Output the [X, Y] coordinate of the center of the cell containing the given text.  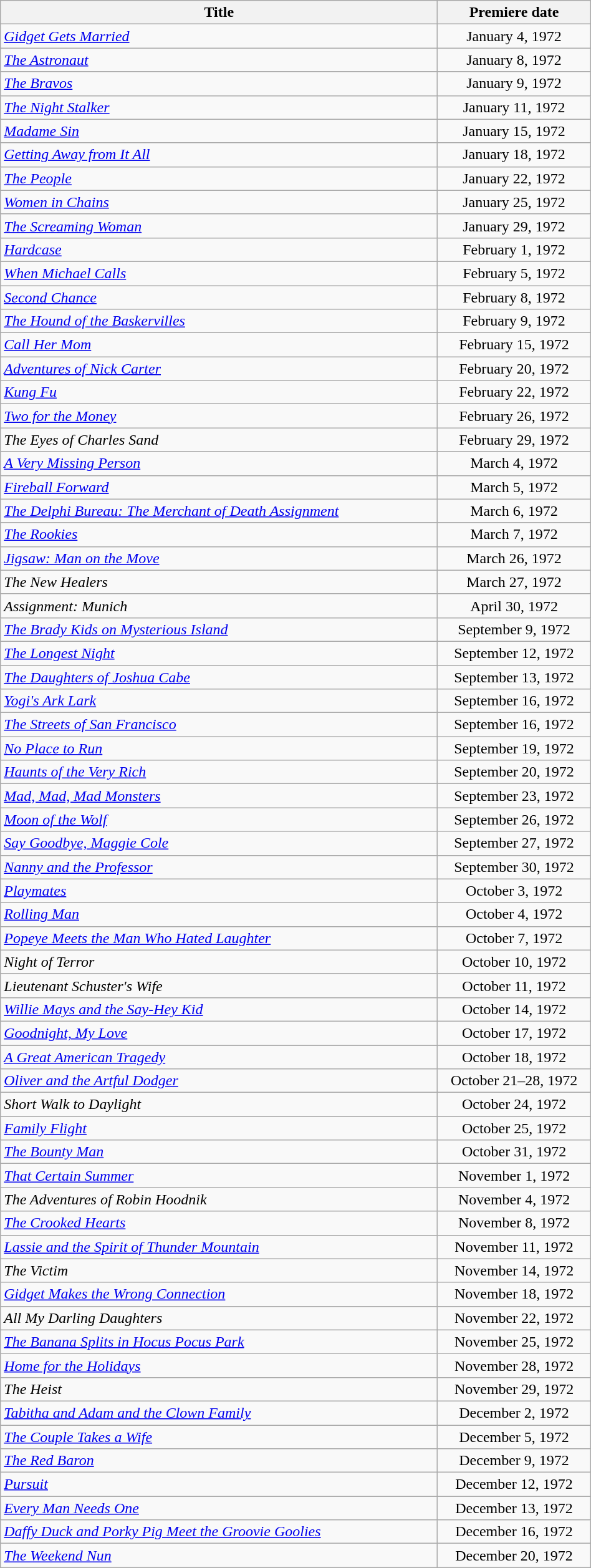
Getting Away from It All [219, 155]
September 19, 1972 [514, 748]
September 27, 1972 [514, 843]
A Great American Tragedy [219, 1057]
April 30, 1972 [514, 606]
The Bounty Man [219, 1152]
October 21–28, 1972 [514, 1081]
December 12, 1972 [514, 1484]
November 4, 1972 [514, 1199]
The Red Baron [219, 1461]
October 17, 1972 [514, 1033]
February 1, 1972 [514, 249]
Adventures of Nick Carter [219, 369]
February 5, 1972 [514, 273]
The Crooked Hearts [219, 1223]
That Certain Summer [219, 1176]
November 25, 1972 [514, 1342]
Jigsaw: Man on the Move [219, 558]
January 25, 1972 [514, 202]
Yogi's Ark Lark [219, 701]
No Place to Run [219, 748]
January 29, 1972 [514, 226]
Goodnight, My Love [219, 1033]
February 26, 1972 [514, 416]
The Hound of the Baskervilles [219, 321]
The Adventures of Robin Hoodnik [219, 1199]
Popeye Meets the Man Who Hated Laughter [219, 938]
March 5, 1972 [514, 487]
February 8, 1972 [514, 298]
December 16, 1972 [514, 1532]
Hardcase [219, 249]
The Screaming Woman [219, 226]
January 22, 1972 [514, 178]
Home for the Holidays [219, 1365]
February 22, 1972 [514, 392]
January 9, 1972 [514, 84]
October 24, 1972 [514, 1105]
October 11, 1972 [514, 985]
December 2, 1972 [514, 1413]
Premiere date [514, 12]
The Daughters of Joshua Cabe [219, 677]
Two for the Money [219, 416]
October 31, 1972 [514, 1152]
Pursuit [219, 1484]
All My Darling Daughters [219, 1318]
October 4, 1972 [514, 914]
The Victim [219, 1270]
Say Goodbye, Maggie Cole [219, 843]
Women in Chains [219, 202]
February 29, 1972 [514, 440]
September 30, 1972 [514, 867]
Second Chance [219, 298]
February 20, 1972 [514, 369]
October 10, 1972 [514, 962]
The New Healers [219, 582]
The Delphi Bureau: The Merchant of Death Assignment [219, 511]
The Eyes of Charles Sand [219, 440]
Lieutenant Schuster's Wife [219, 985]
Gidget Gets Married [219, 36]
October 25, 1972 [514, 1128]
The Streets of San Francisco [219, 725]
Title [219, 12]
Fireball Forward [219, 487]
The Longest Night [219, 653]
Family Flight [219, 1128]
September 13, 1972 [514, 677]
Assignment: Munich [219, 606]
Haunts of the Very Rich [219, 772]
The Astronaut [219, 60]
The Night Stalker [219, 107]
The Heist [219, 1389]
November 8, 1972 [514, 1223]
November 29, 1972 [514, 1389]
November 11, 1972 [514, 1247]
The People [219, 178]
January 8, 1972 [514, 60]
Call Her Mom [219, 345]
March 7, 1972 [514, 535]
The Couple Takes a Wife [219, 1436]
Tabitha and Adam and the Clown Family [219, 1413]
The Banana Splits in Hocus Pocus Park [219, 1342]
January 11, 1972 [514, 107]
Night of Terror [219, 962]
February 9, 1972 [514, 321]
December 9, 1972 [514, 1461]
Every Man Needs One [219, 1508]
February 15, 1972 [514, 345]
The Rookies [219, 535]
October 14, 1972 [514, 1009]
January 15, 1972 [514, 131]
Rolling Man [219, 914]
Daffy Duck and Porky Pig Meet the Groovie Goolies [219, 1532]
March 26, 1972 [514, 558]
March 27, 1972 [514, 582]
March 4, 1972 [514, 463]
September 9, 1972 [514, 629]
The Bravos [219, 84]
The Weekend Nun [219, 1556]
December 20, 1972 [514, 1556]
When Michael Calls [219, 273]
Playmates [219, 891]
October 18, 1972 [514, 1057]
Lassie and the Spirit of Thunder Mountain [219, 1247]
The Brady Kids on Mysterious Island [219, 629]
September 12, 1972 [514, 653]
November 28, 1972 [514, 1365]
December 5, 1972 [514, 1436]
October 7, 1972 [514, 938]
Gidget Makes the Wrong Connection [219, 1294]
January 18, 1972 [514, 155]
Nanny and the Professor [219, 867]
October 3, 1972 [514, 891]
Oliver and the Artful Dodger [219, 1081]
November 1, 1972 [514, 1176]
A Very Missing Person [219, 463]
November 14, 1972 [514, 1270]
November 18, 1972 [514, 1294]
December 13, 1972 [514, 1508]
Madame Sin [219, 131]
September 23, 1972 [514, 796]
September 20, 1972 [514, 772]
Moon of the Wolf [219, 820]
September 26, 1972 [514, 820]
Short Walk to Daylight [219, 1105]
Willie Mays and the Say-Hey Kid [219, 1009]
January 4, 1972 [514, 36]
March 6, 1972 [514, 511]
November 22, 1972 [514, 1318]
Mad, Mad, Mad Monsters [219, 796]
Kung Fu [219, 392]
